Output the (X, Y) coordinate of the center of the cell containing the given text.  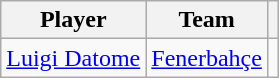
Player (74, 20)
Fenerbahçe (207, 58)
Luigi Datome (74, 58)
Team (207, 20)
